Determine the (X, Y) coordinate at the center of the cell enclosing the given text.  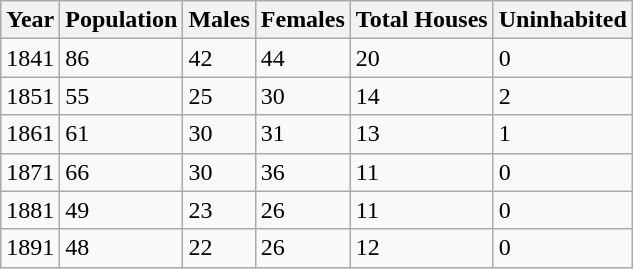
66 (122, 172)
36 (302, 172)
1881 (30, 210)
61 (122, 134)
Uninhabited (562, 20)
Females (302, 20)
2 (562, 96)
86 (122, 58)
1861 (30, 134)
Total Houses (422, 20)
25 (219, 96)
22 (219, 248)
42 (219, 58)
1 (562, 134)
1891 (30, 248)
Population (122, 20)
1851 (30, 96)
Year (30, 20)
23 (219, 210)
1871 (30, 172)
Males (219, 20)
12 (422, 248)
44 (302, 58)
13 (422, 134)
1841 (30, 58)
49 (122, 210)
48 (122, 248)
31 (302, 134)
55 (122, 96)
20 (422, 58)
14 (422, 96)
